Search for the cell housing the specified text and yield its [X, Y] center coordinate. 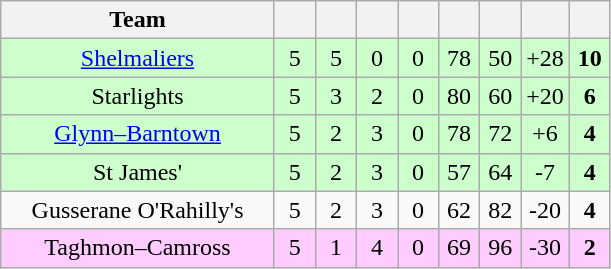
1 [336, 248]
60 [500, 96]
Gusserane O'Rahilly's [138, 210]
82 [500, 210]
Starlights [138, 96]
+20 [546, 96]
Shelmaliers [138, 58]
-30 [546, 248]
57 [460, 172]
69 [460, 248]
+6 [546, 134]
72 [500, 134]
Team [138, 20]
6 [590, 96]
Taghmon–Camross [138, 248]
62 [460, 210]
96 [500, 248]
64 [500, 172]
+28 [546, 58]
St James' [138, 172]
10 [590, 58]
80 [460, 96]
-20 [546, 210]
-7 [546, 172]
Glynn–Barntown [138, 134]
50 [500, 58]
